Find where the given text appears and provide that cell's center as (x, y) coordinate. 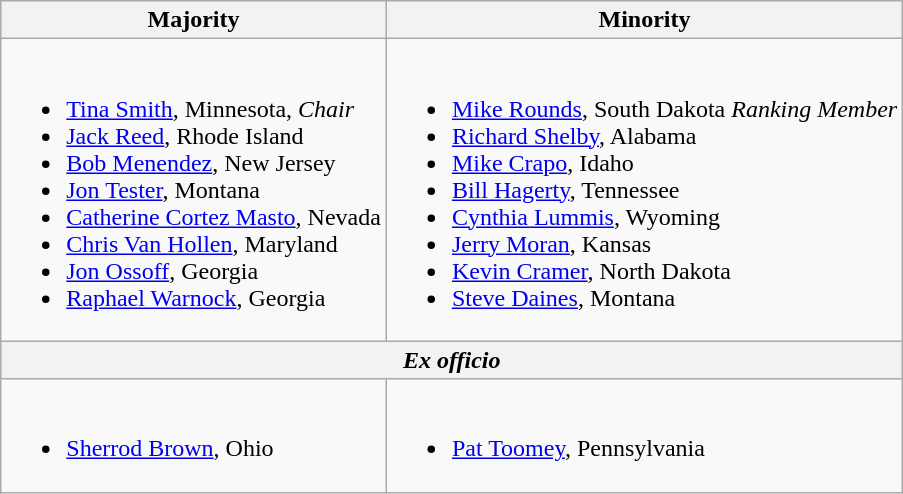
Minority (644, 20)
Sherrod Brown, Ohio (194, 436)
Pat Toomey, Pennsylvania (644, 436)
Majority (194, 20)
Ex officio (452, 360)
